Return (X, Y) of the center of cell containing provided text 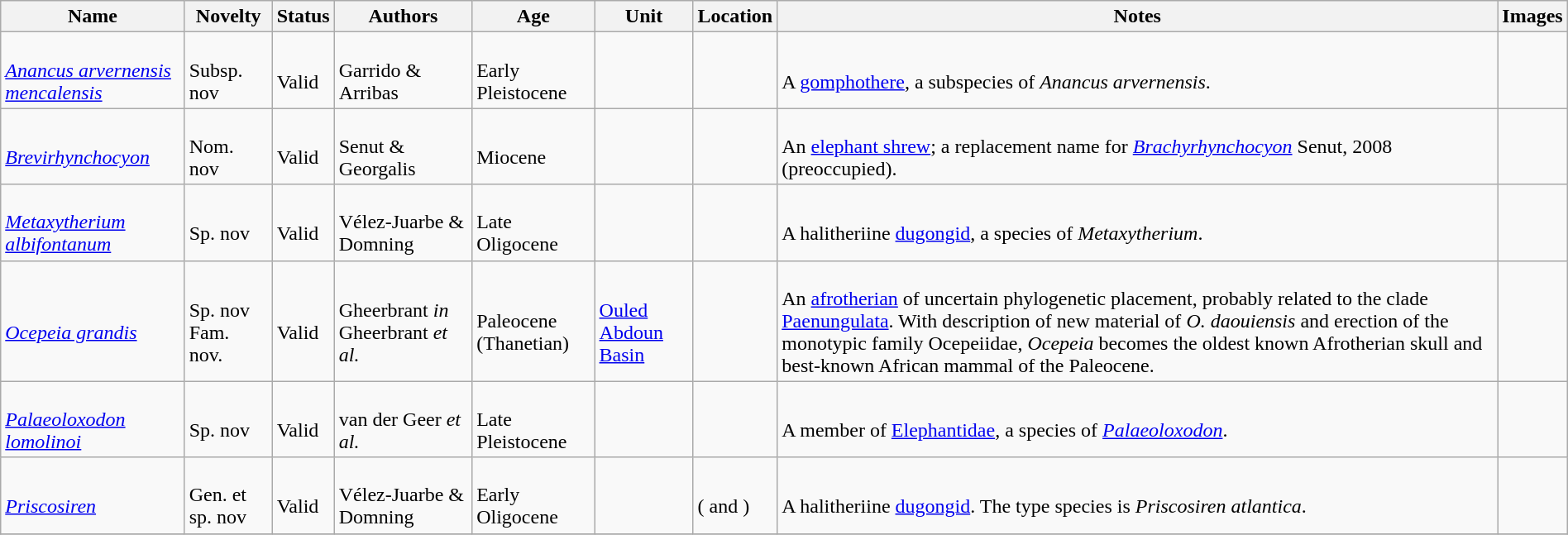
Notes (1138, 17)
Images (1532, 17)
Unit (643, 17)
A halitheriine dugongid, a species of Metaxytherium. (1138, 222)
A gomphothere, a subspecies of Anancus arvernensis. (1138, 70)
Ouled Abdoun Basin (643, 321)
Gheerbrant in Gheerbrant et al. (403, 321)
Miocene (533, 146)
Early Oligocene (533, 495)
Brevirhynchocyon (93, 146)
Late Pleistocene (533, 419)
Name (93, 17)
Senut & Georgalis (403, 146)
Metaxytherium albifontanum (93, 222)
Paleocene (Thanetian) (533, 321)
A member of Elephantidae, a species of Palaeoloxodon. (1138, 419)
A halitheriine dugongid. The type species is Priscosiren atlantica. (1138, 495)
Sp. nov Fam. nov. (228, 321)
Palaeoloxodon lomolinoi (93, 419)
Authors (403, 17)
Novelty (228, 17)
Location (735, 17)
Subsp. nov (228, 70)
Late Oligocene (533, 222)
An elephant shrew; a replacement name for Brachyrhynchocyon Senut, 2008 (preoccupied). (1138, 146)
Nom. nov (228, 146)
Status (303, 17)
Garrido & Arribas (403, 70)
Gen. et sp. nov (228, 495)
Priscosiren (93, 495)
Age (533, 17)
Anancus arvernensis mencalensis (93, 70)
Early Pleistocene (533, 70)
( and ) (735, 495)
Ocepeia grandis (93, 321)
van der Geer et al. (403, 419)
